Capture the cell that displays the provided text and extract its (x, y) central coordinate. 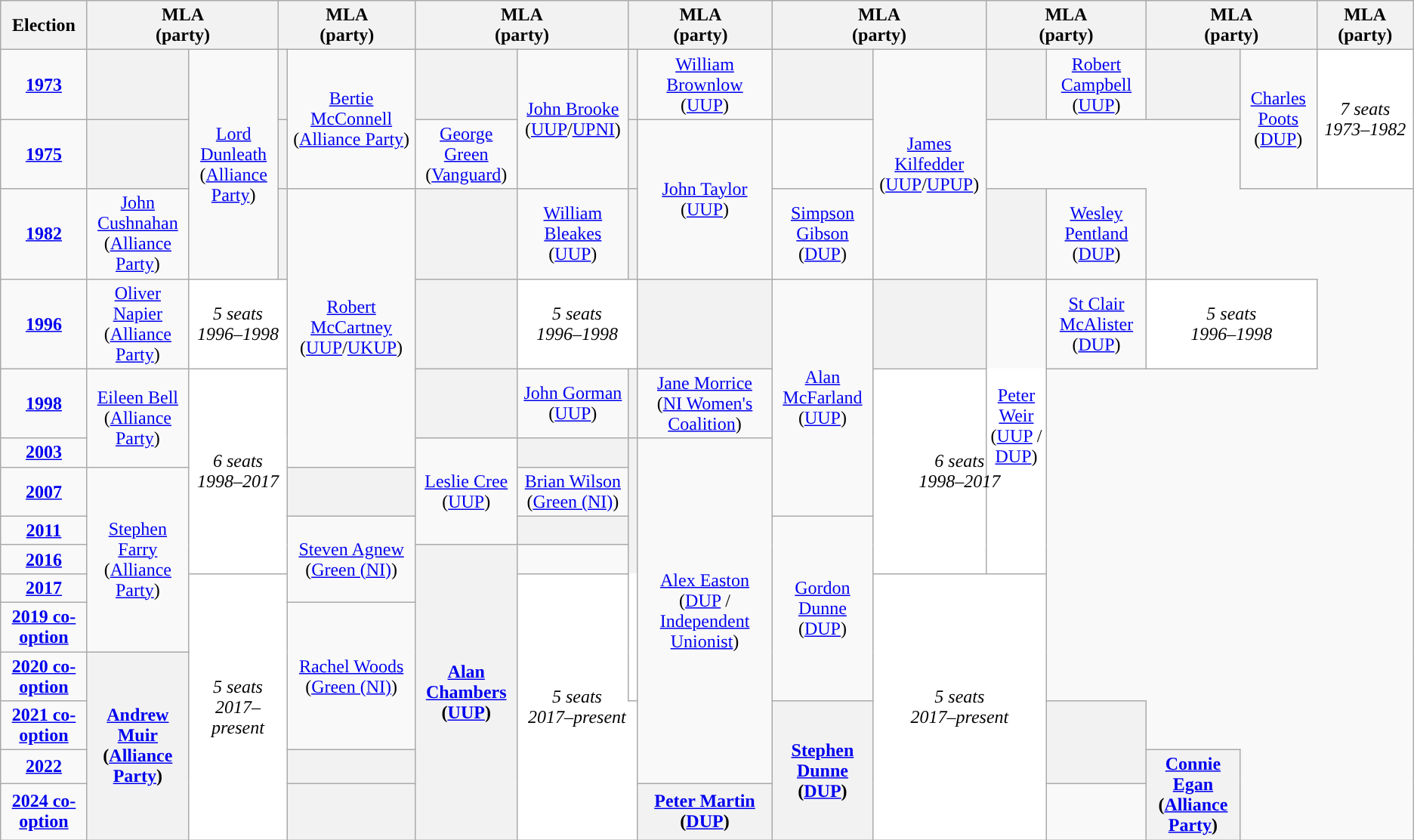
James Kilfedder(UUP/UPUP) (929, 165)
William Bleakes(UUP) (573, 234)
Alan McFarland(UUP) (823, 397)
7 seats1973–1982 (1365, 119)
Rachel Woods(Green (NI)) (350, 675)
1996 (44, 323)
John Gorman(UUP) (573, 403)
Eileen Bell(Alliance Party) (137, 418)
2007 (44, 491)
John Taylor(UUP) (705, 199)
Leslie Cree(UUP) (467, 491)
Gordon Dunne(DUP) (823, 608)
1975 (44, 154)
Peter Weir(UUP /DUP) (1016, 426)
Oliver Napier(Alliance Party) (137, 323)
Alex Easton(DUP / Independent Unionist) (705, 610)
Alan Chambers(UUP) (467, 692)
Stephen Dunne(DUP) (823, 771)
Simpson Gibson(DUP) (823, 234)
2011 (44, 530)
2019 co-option (44, 627)
1998 (44, 403)
Steven Agnew(Green (NI)) (350, 559)
Wesley Pentland(DUP) (1097, 234)
Brian Wilson(Green (NI)) (573, 491)
William Brownlow(UUP) (705, 85)
Peter Martin (DUP) (705, 811)
Election (44, 26)
John Cushnahan(Alliance Party) (137, 234)
Andrew Muir(Alliance Party) (137, 745)
2020 co-option (44, 675)
1982 (44, 234)
Jane Morrice(NI Women's Coalition) (705, 403)
1973 (44, 85)
Connie Egan(Alliance Party) (1193, 795)
St Clair McAlister(DUP) (1097, 323)
Bertie McConnell(Alliance Party) (350, 119)
George Green(Vanguard) (467, 154)
2003 (44, 452)
2016 (44, 559)
2021 co-option (44, 725)
Robert Campbell(UUP) (1097, 85)
2022 (44, 767)
John Brooke(UUP/UPNI) (573, 119)
2024 co-option (44, 811)
Lord Dunleath(Alliance Party) (233, 165)
2017 (44, 588)
Robert McCartney(UUP/UKUP) (350, 328)
Charles Poots(DUP) (1278, 119)
Stephen Farry(Alliance Party) (137, 559)
